Pinpoint the cell where the given text exists, returning its (x, y) midpoint coordinate. 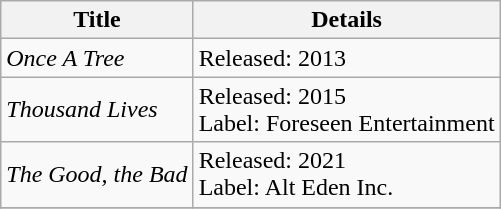
Released: 2013 (346, 58)
The Good, the Bad (97, 174)
Once A Tree (97, 58)
Thousand Lives (97, 110)
Details (346, 20)
Released: 2021Label: Alt Eden Inc. (346, 174)
Title (97, 20)
Released: 2015Label: Foreseen Entertainment (346, 110)
